Search for the cell housing the specified text and yield its [X, Y] center coordinate. 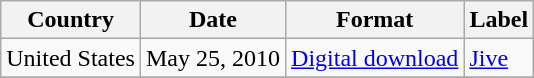
Jive [499, 58]
Format [375, 20]
Country [71, 20]
United States [71, 58]
May 25, 2010 [212, 58]
Date [212, 20]
Label [499, 20]
Digital download [375, 58]
